Locate the cell with the specified text and output its [x, y] center coordinate. 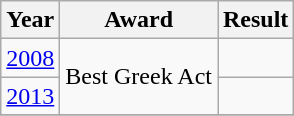
2008 [30, 58]
Best Greek Act [139, 77]
2013 [30, 96]
Result [256, 20]
Year [30, 20]
Award [139, 20]
